Detect which cell encompasses the target text, then output its [x, y] center coordinate. 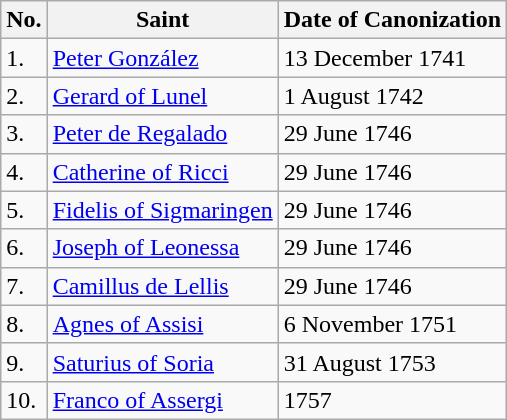
Agnes of Assisi [162, 324]
2. [24, 96]
4. [24, 172]
Gerard of Lunel [162, 96]
Franco of Assergi [162, 400]
1 August 1742 [392, 96]
No. [24, 20]
1. [24, 58]
Peter de Regalado [162, 134]
Saturius of Soria [162, 362]
13 December 1741 [392, 58]
Peter González [162, 58]
Fidelis of Sigmaringen [162, 210]
8. [24, 324]
10. [24, 400]
5. [24, 210]
6 November 1751 [392, 324]
Date of Canonization [392, 20]
3. [24, 134]
7. [24, 286]
9. [24, 362]
31 August 1753 [392, 362]
Catherine of Ricci [162, 172]
6. [24, 248]
Joseph of Leonessa [162, 248]
1757 [392, 400]
Camillus de Lellis [162, 286]
Saint [162, 20]
